Extract the (x, y) coordinate from the center of the cell holding the provided text.  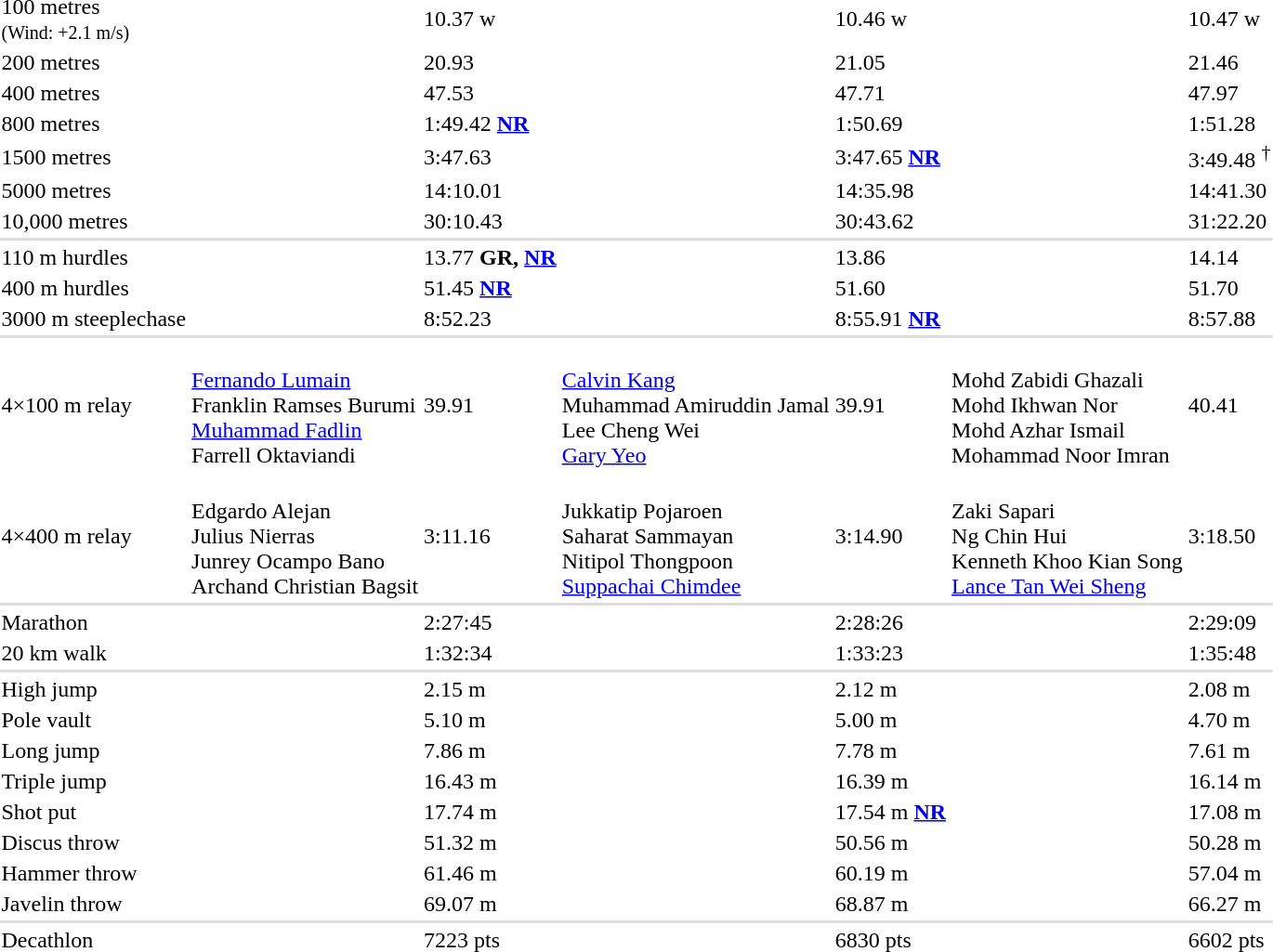
47.53 (491, 93)
1:32:34 (491, 653)
Zaki SapariNg Chin HuiKenneth Khoo Kian SongLance Tan Wei Sheng (1068, 536)
14.14 (1229, 257)
8:57.88 (1229, 319)
66.27 m (1229, 904)
21.46 (1229, 62)
51.32 m (491, 842)
8:52.23 (491, 319)
31:22.20 (1229, 221)
3:11.16 (491, 536)
Fernando LumainFranklin Ramses BurumiMuhammad FadlinFarrell Oktaviandi (305, 405)
17.74 m (491, 812)
Long jump (94, 750)
20 km walk (94, 653)
30:10.43 (491, 221)
3:14.90 (890, 536)
Calvin KangMuhammad Amiruddin JamalLee Cheng WeiGary Yeo (695, 405)
51.45 NR (491, 288)
16.14 m (1229, 781)
7.86 m (491, 750)
1:33:23 (890, 653)
17.54 m NR (890, 812)
Marathon (94, 622)
Hammer throw (94, 873)
Shot put (94, 812)
5.10 m (491, 720)
14:10.01 (491, 190)
47.71 (890, 93)
2:27:45 (491, 622)
Jukkatip PojaroenSaharat SammayanNitipol ThongpoonSuppachai Chimdee (695, 536)
110 m hurdles (94, 257)
20.93 (491, 62)
60.19 m (890, 873)
3:18.50 (1229, 536)
5.00 m (890, 720)
1:51.28 (1229, 124)
10,000 metres (94, 221)
68.87 m (890, 904)
13.77 GR, NR (491, 257)
400 m hurdles (94, 288)
16.43 m (491, 781)
1:50.69 (890, 124)
400 metres (94, 93)
47.97 (1229, 93)
Pole vault (94, 720)
30:43.62 (890, 221)
2.12 m (890, 689)
13.86 (890, 257)
69.07 m (491, 904)
7.61 m (1229, 750)
Edgardo AlejanJulius NierrasJunrey Ocampo BanoArchand Christian Bagsit (305, 536)
50.56 m (890, 842)
2:28:26 (890, 622)
57.04 m (1229, 873)
7.78 m (890, 750)
2.08 m (1229, 689)
50.28 m (1229, 842)
4×100 m relay (94, 405)
40.41 (1229, 405)
3:49.48 † (1229, 157)
21.05 (890, 62)
Triple jump (94, 781)
51.60 (890, 288)
4.70 m (1229, 720)
High jump (94, 689)
800 metres (94, 124)
200 metres (94, 62)
61.46 m (491, 873)
14:41.30 (1229, 190)
1500 metres (94, 157)
1:49.42 NR (491, 124)
1:35:48 (1229, 653)
2:29:09 (1229, 622)
51.70 (1229, 288)
5000 metres (94, 190)
Javelin throw (94, 904)
14:35.98 (890, 190)
Mohd Zabidi GhazaliMohd Ikhwan NorMohd Azhar IsmailMohammad Noor Imran (1068, 405)
Discus throw (94, 842)
2.15 m (491, 689)
8:55.91 NR (890, 319)
3000 m steeplechase (94, 319)
3:47.63 (491, 157)
3:47.65 NR (890, 157)
4×400 m relay (94, 536)
16.39 m (890, 781)
17.08 m (1229, 812)
